Locate the cell with the specified text and output its [x, y] center coordinate. 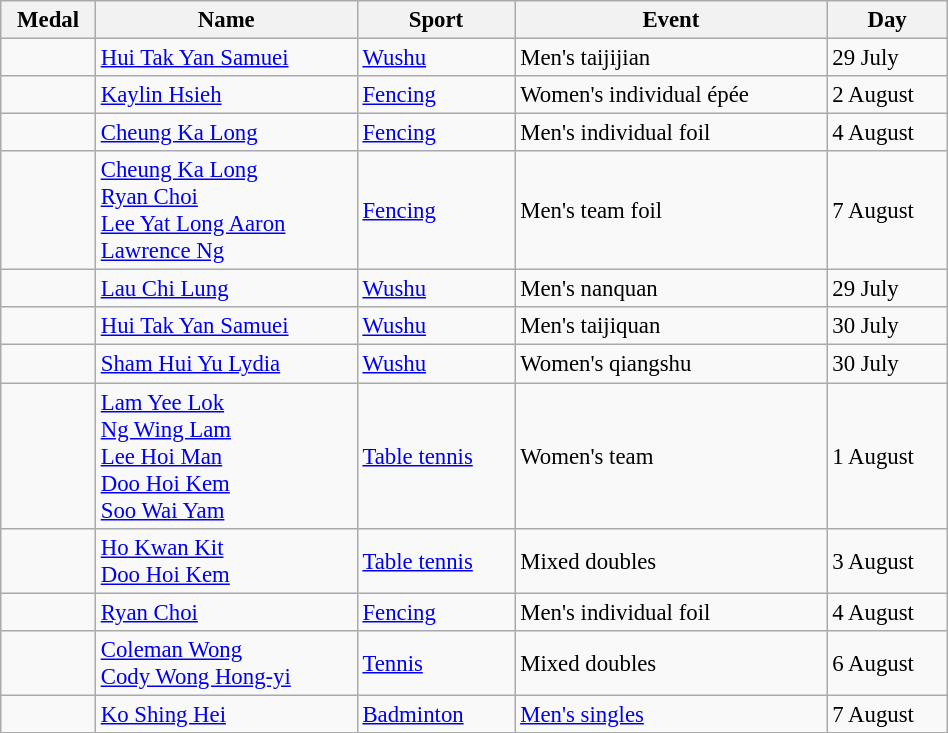
Day [887, 20]
Ryan Choi [226, 612]
Lam Yee LokNg Wing LamLee Hoi ManDoo Hoi KemSoo Wai Yam [226, 456]
Ho Kwan KitDoo Hoi Kem [226, 560]
Men's taijijian [671, 58]
Women's individual épée [671, 95]
Men's taijiquan [671, 327]
2 August [887, 95]
Medal [48, 20]
Sport [436, 20]
3 August [887, 560]
Women's team [671, 456]
Kaylin Hsieh [226, 95]
Men's singles [671, 714]
6 August [887, 662]
Cheung Ka Long [226, 133]
Men's nanquan [671, 289]
Women's qiangshu [671, 364]
1 August [887, 456]
Event [671, 20]
Sham Hui Yu Lydia [226, 364]
Lau Chi Lung [226, 289]
Coleman WongCody Wong Hong-yi [226, 662]
Cheung Ka LongRyan ChoiLee Yat Long AaronLawrence Ng [226, 210]
Ko Shing Hei [226, 714]
Name [226, 20]
Tennis [436, 662]
Badminton [436, 714]
Men's team foil [671, 210]
